Return [x, y] of the center of cell containing provided text 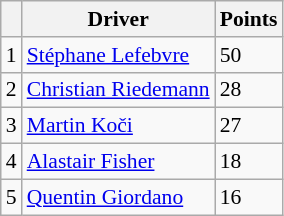
Points [249, 19]
50 [249, 55]
2 [12, 90]
Driver [118, 19]
Quentin Giordano [118, 197]
Christian Riedemann [118, 90]
Alastair Fisher [118, 162]
1 [12, 55]
5 [12, 197]
18 [249, 162]
16 [249, 197]
4 [12, 162]
Stéphane Lefebvre [118, 55]
3 [12, 126]
28 [249, 90]
27 [249, 126]
Martin Koči [118, 126]
